Return the [x, y] coordinate for the center point of the cell that contains the specified text.  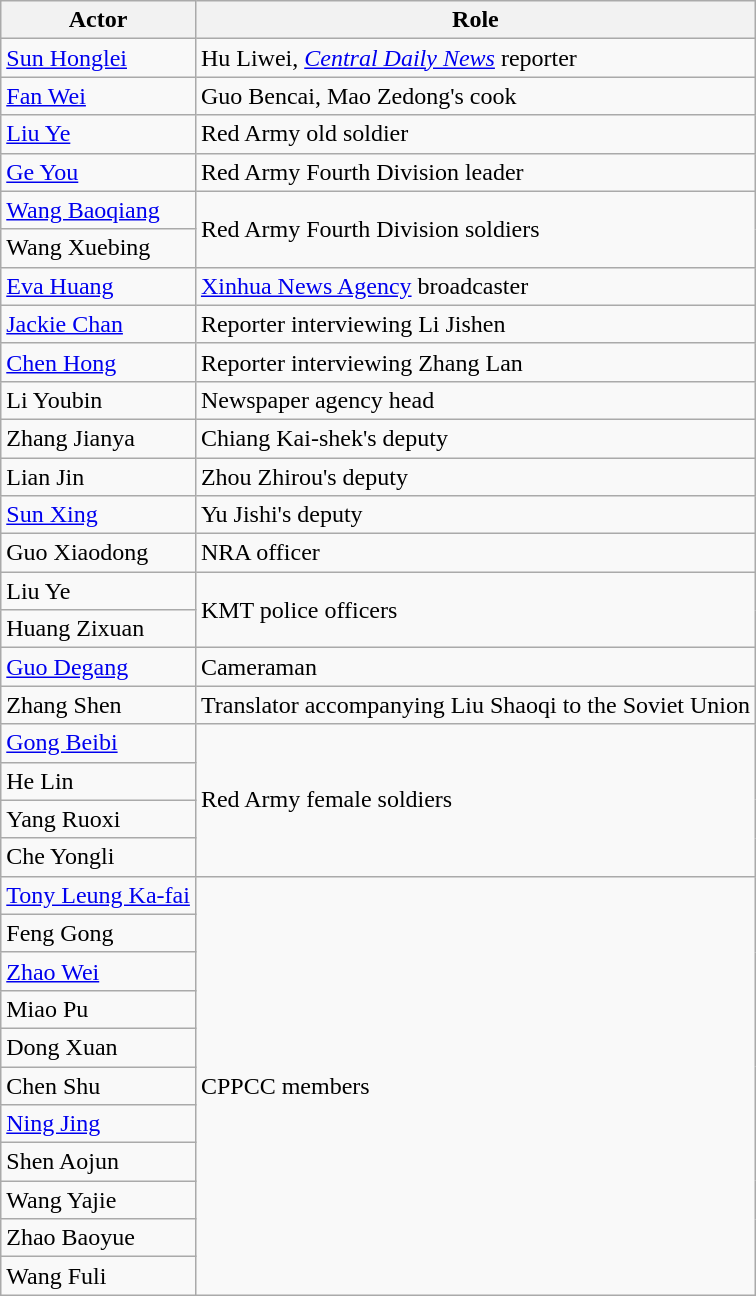
Chen Shu [98, 1085]
He Lin [98, 781]
Yu Jishi's deputy [475, 515]
Cameraman [475, 667]
Guo Degang [98, 667]
Li Youbin [98, 400]
Ning Jing [98, 1124]
Role [475, 20]
Wang Baoqiang [98, 210]
Zhao Wei [98, 971]
Jackie Chan [98, 324]
Yang Ruoxi [98, 819]
Huang Zixuan [98, 629]
Wang Yajie [98, 1200]
Reporter interviewing Li Jishen [475, 324]
Dong Xuan [98, 1047]
Feng Gong [98, 933]
Zhou Zhirou's deputy [475, 477]
Translator accompanying Liu Shaoqi to the Soviet Union [475, 705]
Zhao Baoyue [98, 1238]
Sun Honglei [98, 58]
Red Army Fourth Division leader [475, 172]
NRA officer [475, 553]
Reporter interviewing Zhang Lan [475, 362]
CPPCC members [475, 1086]
Wang Fuli [98, 1276]
Zhang Jianya [98, 438]
Wang Xuebing [98, 248]
Fan Wei [98, 96]
Actor [98, 20]
Chen Hong [98, 362]
Hu Liwei, Central Daily News reporter [475, 58]
Lian Jin [98, 477]
Miao Pu [98, 1009]
Ge You [98, 172]
Guo Xiaodong [98, 553]
Guo Bencai, Mao Zedong's cook [475, 96]
Che Yongli [98, 857]
Shen Aojun [98, 1162]
Zhang Shen [98, 705]
Tony Leung Ka-fai [98, 895]
Chiang Kai-shek's deputy [475, 438]
KMT police officers [475, 610]
Eva Huang [98, 286]
Newspaper agency head [475, 400]
Gong Beibi [98, 743]
Red Army Fourth Division soldiers [475, 229]
Xinhua News Agency broadcaster [475, 286]
Sun Xing [98, 515]
Red Army old soldier [475, 134]
Red Army female soldiers [475, 800]
